Return the (X, Y) coordinate for the center point of the cell that contains the specified text.  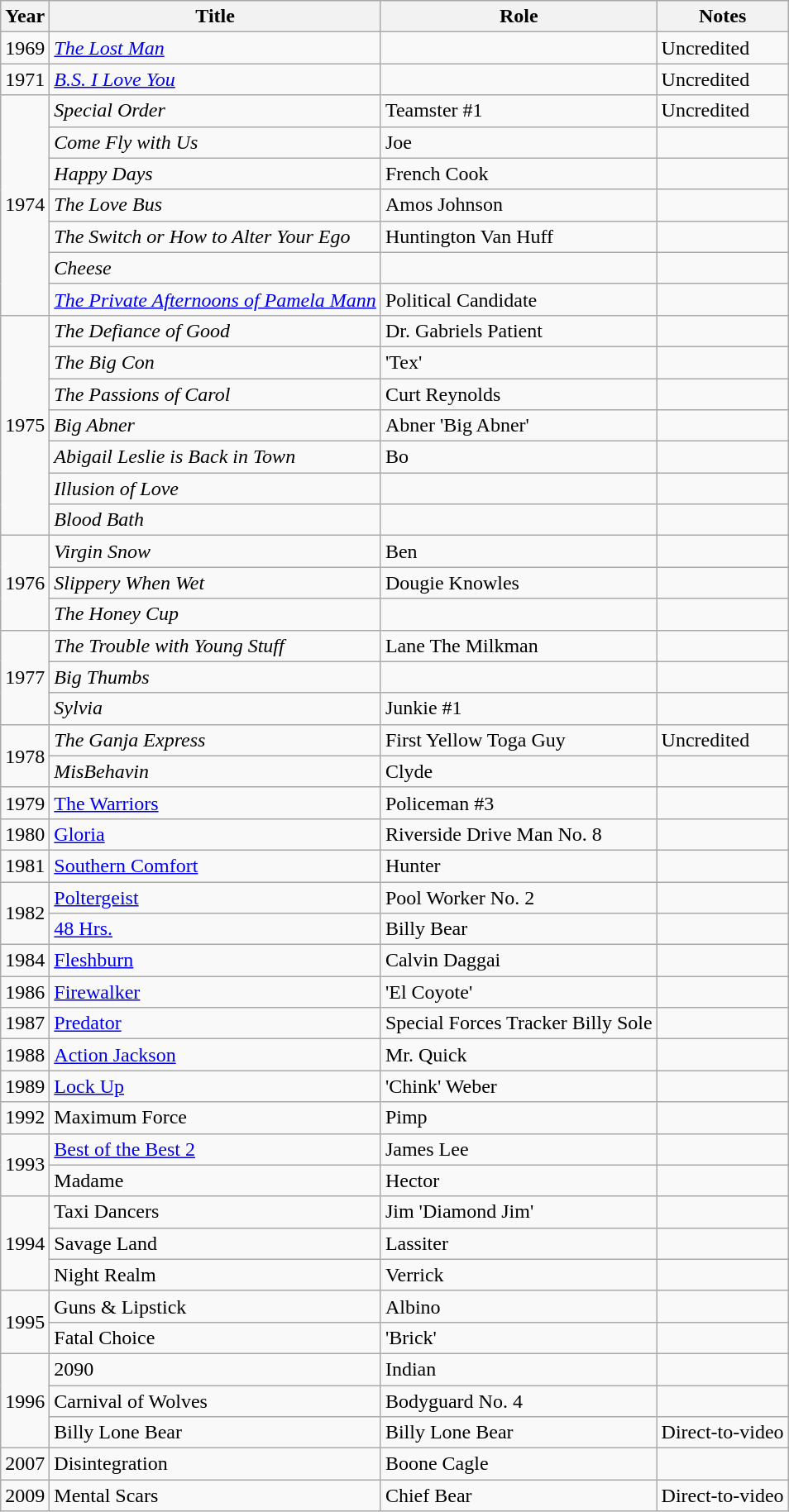
Big Abner (215, 426)
1986 (25, 992)
Role (519, 17)
Fatal Choice (215, 1338)
Bodyguard No. 4 (519, 1401)
Guns & Lipstick (215, 1306)
Maximum Force (215, 1118)
The Passions of Carol (215, 394)
Pimp (519, 1118)
Bo (519, 457)
1995 (25, 1322)
Title (215, 17)
James Lee (519, 1149)
'Chink' Weber (519, 1086)
The Private Afternoons of Pamela Mann (215, 299)
Jim 'Diamond Jim' (519, 1212)
'El Coyote' (519, 992)
1974 (25, 205)
Mr. Quick (519, 1055)
1994 (25, 1243)
Best of the Best 2 (215, 1149)
Notes (723, 17)
Teamster #1 (519, 111)
Abigail Leslie is Back in Town (215, 457)
Riverside Drive Man No. 8 (519, 834)
Lock Up (215, 1086)
Virgin Snow (215, 551)
2090 (215, 1369)
1992 (25, 1118)
Hector (519, 1181)
The Switch or How to Alter Your Ego (215, 236)
Special Order (215, 111)
Happy Days (215, 174)
Southern Comfort (215, 866)
Policeman #3 (519, 803)
1979 (25, 803)
Junkie #1 (519, 708)
Sylvia (215, 708)
Slippery When Wet (215, 583)
Dr. Gabriels Patient (519, 331)
Hunter (519, 866)
Madame (215, 1181)
Verrick (519, 1275)
1989 (25, 1086)
The Lost Man (215, 48)
Political Candidate (519, 299)
Chief Bear (519, 1495)
Disintegration (215, 1464)
The Trouble with Young Stuff (215, 646)
Big Thumbs (215, 677)
2009 (25, 1495)
1969 (25, 48)
Action Jackson (215, 1055)
Abner 'Big Abner' (519, 426)
Firewalker (215, 992)
Special Forces Tracker Billy Sole (519, 1023)
Indian (519, 1369)
'Tex' (519, 362)
Billy Bear (519, 929)
1977 (25, 677)
Dougie Knowles (519, 583)
Pool Worker No. 2 (519, 897)
1976 (25, 583)
Boone Cagle (519, 1464)
1975 (25, 425)
2007 (25, 1464)
The Love Bus (215, 205)
Poltergeist (215, 897)
The Warriors (215, 803)
1981 (25, 866)
MisBehavin (215, 771)
1971 (25, 79)
French Cook (519, 174)
Night Realm (215, 1275)
48 Hrs. (215, 929)
1987 (25, 1023)
Clyde (519, 771)
Savage Land (215, 1243)
1993 (25, 1165)
Taxi Dancers (215, 1212)
Predator (215, 1023)
Curt Reynolds (519, 394)
Fleshburn (215, 961)
Gloria (215, 834)
Ben (519, 551)
Year (25, 17)
1996 (25, 1400)
Lassiter (519, 1243)
1984 (25, 961)
Blood Bath (215, 520)
Joe (519, 142)
First Yellow Toga Guy (519, 740)
1982 (25, 913)
B.S. I Love You (215, 79)
1988 (25, 1055)
Mental Scars (215, 1495)
Cheese (215, 268)
Come Fly with Us (215, 142)
'Brick' (519, 1338)
The Defiance of Good (215, 331)
1978 (25, 756)
Huntington Van Huff (519, 236)
Calvin Daggai (519, 961)
1980 (25, 834)
The Ganja Express (215, 740)
Albino (519, 1306)
Lane The Milkman (519, 646)
Illusion of Love (215, 489)
The Big Con (215, 362)
Amos Johnson (519, 205)
Carnival of Wolves (215, 1401)
The Honey Cup (215, 614)
